Output the [X, Y] coordinate of the center of the cell containing the given text.  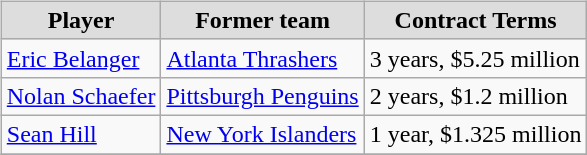
Pittsburgh Penguins [262, 96]
Contract Terms [476, 20]
Former team [262, 20]
Nolan Schaefer [81, 96]
Sean Hill [81, 134]
Atlanta Thrashers [262, 58]
3 years, $5.25 million [476, 58]
New York Islanders [262, 134]
2 years, $1.2 million [476, 96]
Eric Belanger [81, 58]
1 year, $1.325 million [476, 134]
Player [81, 20]
